Detect which cell encompasses the target text, then output its [X, Y] center coordinate. 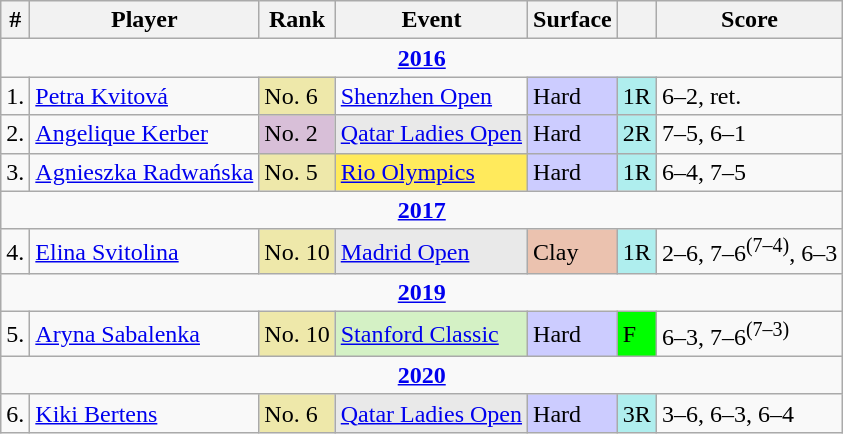
Madrid Open [431, 252]
2017 [422, 210]
Surface [573, 20]
No. 2 [297, 134]
Stanford Classic [431, 334]
3. [16, 172]
4. [16, 252]
3R [636, 413]
Rio Olympics [431, 172]
Aryna Sabalenka [144, 334]
Kiki Bertens [144, 413]
2–6, 7–6(7–4), 6–3 [749, 252]
2R [636, 134]
Rank [297, 20]
No. 5 [297, 172]
Score [749, 20]
6. [16, 413]
2020 [422, 375]
Petra Kvitová [144, 96]
2. [16, 134]
Elina Svitolina [144, 252]
Clay [573, 252]
Shenzhen Open [431, 96]
Player [144, 20]
6–4, 7–5 [749, 172]
2019 [422, 293]
Angelique Kerber [144, 134]
F [636, 334]
Agnieszka Radwańska [144, 172]
7–5, 6–1 [749, 134]
3–6, 6–3, 6–4 [749, 413]
6–2, ret. [749, 96]
2016 [422, 58]
Event [431, 20]
6–3, 7–6(7–3) [749, 334]
1. [16, 96]
5. [16, 334]
# [16, 20]
